Return the (x, y) coordinate for the center point of the cell that contains the specified text.  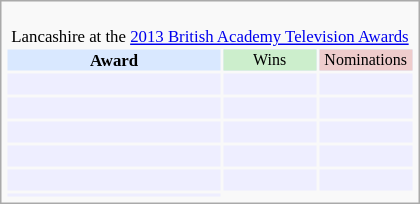
Nominations (366, 60)
Award (114, 60)
Wins (270, 60)
Lancashire at the 2013 British Academy Television Awards (210, 28)
